Scan for the cell matching the given text and deliver its (x, y) coordinate at center. 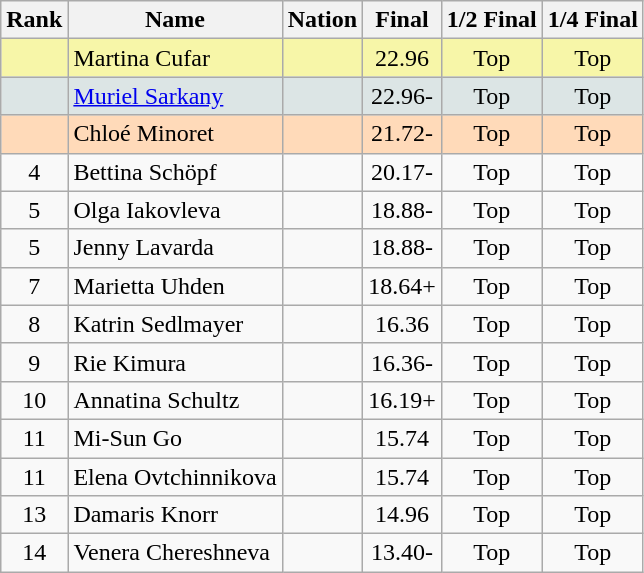
16.36- (402, 362)
8 (34, 324)
10 (34, 400)
Name (175, 20)
18.64+ (402, 286)
22.96 (402, 58)
Marietta Uhden (175, 286)
13 (34, 515)
Venera Chereshneva (175, 553)
9 (34, 362)
Martina Cufar (175, 58)
Damaris Knorr (175, 515)
20.17- (402, 172)
Elena Ovtchinnikova (175, 477)
Rank (34, 20)
Annatina Schultz (175, 400)
4 (34, 172)
21.72- (402, 134)
Bettina Schöpf (175, 172)
14.96 (402, 515)
13.40- (402, 553)
Mi-Sun Go (175, 438)
Jenny Lavarda (175, 248)
16.36 (402, 324)
16.19+ (402, 400)
1/2 Final (492, 20)
7 (34, 286)
22.96- (402, 96)
1/4 Final (592, 20)
Rie Kimura (175, 362)
Katrin Sedlmayer (175, 324)
Olga Iakovleva (175, 210)
Nation (322, 20)
Final (402, 20)
14 (34, 553)
Chloé Minoret (175, 134)
Muriel Sarkany (175, 96)
